Provide the (x, y) coordinate of the cell's center where the given text is located.  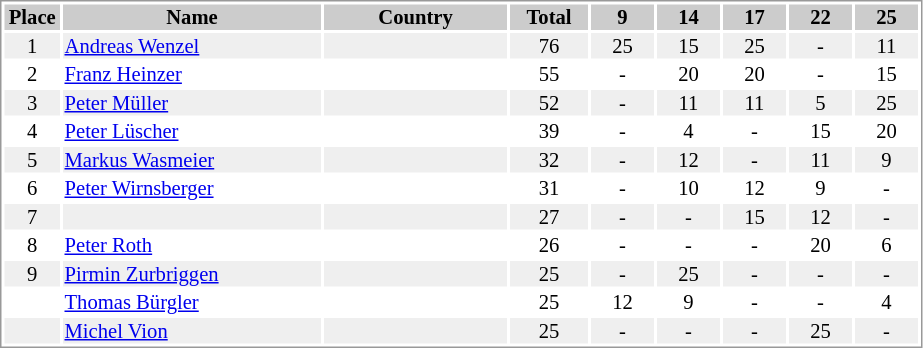
Franz Heinzer (192, 75)
Thomas Bürgler (192, 303)
2 (32, 75)
Peter Wirnsberger (192, 189)
Peter Lüscher (192, 131)
Country (416, 17)
32 (549, 160)
31 (549, 189)
1 (32, 46)
22 (820, 17)
Peter Roth (192, 245)
Place (32, 17)
8 (32, 245)
27 (549, 217)
17 (754, 17)
Name (192, 17)
Peter Müller (192, 103)
55 (549, 75)
7 (32, 217)
39 (549, 131)
Total (549, 17)
3 (32, 103)
76 (549, 46)
Pirmin Zurbriggen (192, 274)
14 (688, 17)
52 (549, 103)
Michel Vion (192, 331)
10 (688, 189)
Markus Wasmeier (192, 160)
Andreas Wenzel (192, 46)
26 (549, 245)
